Provide the [x, y] coordinate of the cell's center where the given text is located.  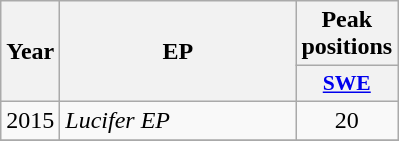
Lucifer EP [178, 120]
SWE [347, 84]
Year [30, 52]
EP [178, 52]
2015 [30, 120]
Peak positions [347, 34]
20 [347, 120]
